Locate the cell with the specified text and output its [X, Y] center coordinate. 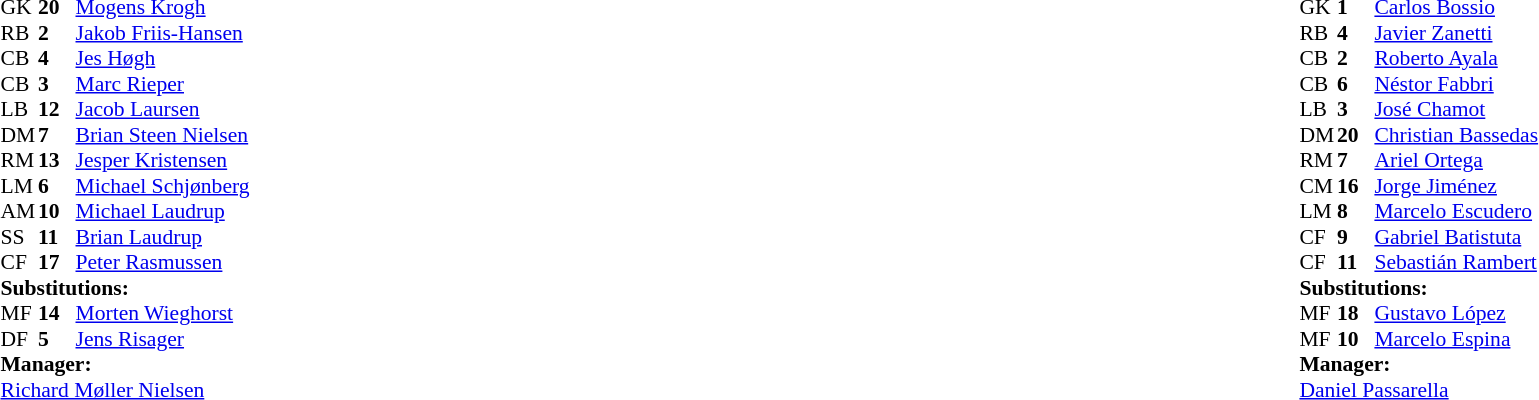
18 [1356, 313]
Brian Steen Nielsen [163, 135]
Ariel Ortega [1456, 161]
Jens Risager [163, 339]
DF [19, 339]
Michael Schjønberg [163, 186]
Marc Rieper [163, 84]
Morten Wieghorst [163, 313]
Christian Bassedas [1456, 135]
13 [57, 161]
Gustavo López [1456, 313]
Jacob Laursen [163, 109]
AM [19, 211]
Jesper Kristensen [163, 161]
Javier Zanetti [1456, 33]
20 [1356, 135]
Sebastián Rambert [1456, 263]
Jes Høgh [163, 59]
Marcelo Escudero [1456, 211]
Peter Rasmussen [163, 263]
Néstor Fabbri [1456, 84]
Jakob Friis-Hansen [163, 33]
17 [57, 263]
9 [1356, 237]
5 [57, 339]
16 [1356, 186]
12 [57, 109]
SS [19, 237]
Roberto Ayala [1456, 59]
Jorge Jiménez [1456, 186]
Gabriel Batistuta [1456, 237]
CM [1318, 186]
Brian Laudrup [163, 237]
Marcelo Espina [1456, 339]
14 [57, 313]
Michael Laudrup [163, 211]
8 [1356, 211]
José Chamot [1456, 109]
